Pinpoint the cell where the given text exists, returning its (x, y) midpoint coordinate. 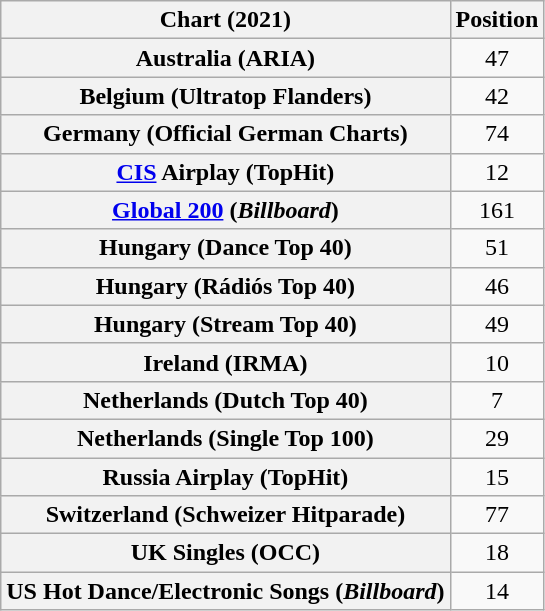
Chart (2021) (226, 20)
47 (497, 58)
US Hot Dance/Electronic Songs (Billboard) (226, 591)
CIS Airplay (TopHit) (226, 172)
10 (497, 362)
Switzerland (Schweizer Hitparade) (226, 515)
Hungary (Stream Top 40) (226, 324)
Global 200 (Billboard) (226, 210)
42 (497, 96)
74 (497, 134)
49 (497, 324)
Hungary (Rádiós Top 40) (226, 286)
7 (497, 400)
18 (497, 553)
Netherlands (Dutch Top 40) (226, 400)
46 (497, 286)
Ireland (IRMA) (226, 362)
Netherlands (Single Top 100) (226, 438)
12 (497, 172)
Belgium (Ultratop Flanders) (226, 96)
Australia (ARIA) (226, 58)
51 (497, 248)
161 (497, 210)
77 (497, 515)
29 (497, 438)
Germany (Official German Charts) (226, 134)
UK Singles (OCC) (226, 553)
Hungary (Dance Top 40) (226, 248)
Position (497, 20)
15 (497, 477)
Russia Airplay (TopHit) (226, 477)
14 (497, 591)
